Return [X, Y] of the center of cell containing provided text 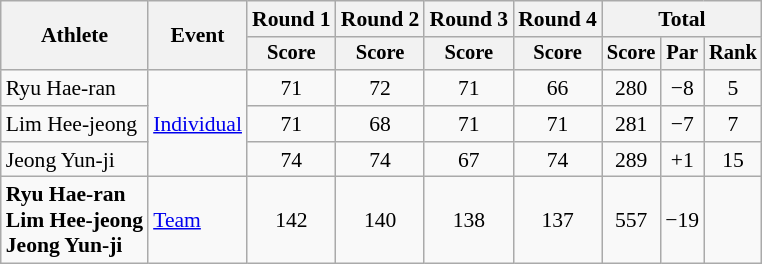
Rank [733, 54]
Ryu Hae-ran [74, 88]
Round 4 [558, 19]
Team [198, 220]
Total [682, 19]
280 [631, 88]
137 [558, 220]
Individual [198, 124]
68 [380, 124]
Round 1 [292, 19]
142 [292, 220]
Par [682, 54]
Athlete [74, 36]
289 [631, 160]
Event [198, 36]
−8 [682, 88]
Ryu Hae-ranLim Hee-jeongJeong Yun-ji [74, 220]
67 [468, 160]
Jeong Yun-ji [74, 160]
66 [558, 88]
7 [733, 124]
−7 [682, 124]
Round 3 [468, 19]
Lim Hee-jeong [74, 124]
Round 2 [380, 19]
138 [468, 220]
140 [380, 220]
15 [733, 160]
72 [380, 88]
+1 [682, 160]
281 [631, 124]
−19 [682, 220]
557 [631, 220]
5 [733, 88]
